Detect which cell encompasses the target text, then output its [x, y] center coordinate. 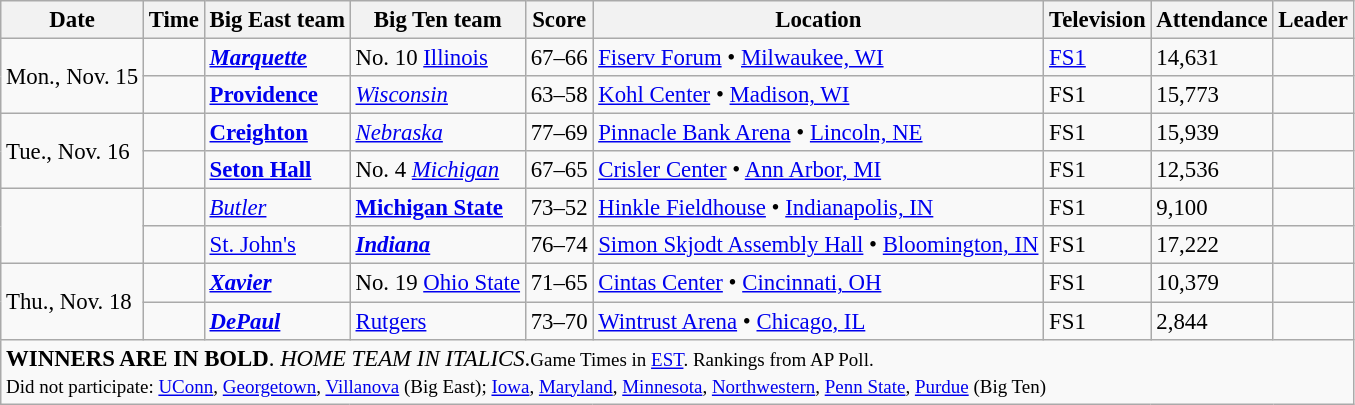
Big Ten team [438, 20]
Cintas Center • Cincinnati, OH [818, 283]
Date [72, 20]
76–74 [559, 245]
Nebraska [438, 133]
Mon., Nov. 15 [72, 76]
12,536 [1212, 170]
73–52 [559, 208]
10,379 [1212, 283]
15,773 [1212, 95]
Marquette [277, 58]
Fiserv Forum • Milwaukee, WI [818, 58]
67–66 [559, 58]
Hinkle Fieldhouse • Indianapolis, IN [818, 208]
No. 10 Illinois [438, 58]
Big East team [277, 20]
No. 19 Ohio State [438, 283]
Butler [277, 208]
Indiana [438, 245]
Pinnacle Bank Arena • Lincoln, NE [818, 133]
67–65 [559, 170]
Crisler Center • Ann Arbor, MI [818, 170]
No. 4 Michigan [438, 170]
2,844 [1212, 321]
Location [818, 20]
Kohl Center • Madison, WI [818, 95]
Time [174, 20]
Television [1098, 20]
Providence [277, 95]
Wintrust Arena • Chicago, IL [818, 321]
71–65 [559, 283]
Wisconsin [438, 95]
17,222 [1212, 245]
Thu., Nov. 18 [72, 302]
63–58 [559, 95]
DePaul [277, 321]
St. John's [277, 245]
Leader [1313, 20]
Xavier [277, 283]
Michigan State [438, 208]
15,939 [1212, 133]
Tue., Nov. 16 [72, 152]
Score [559, 20]
Creighton [277, 133]
Simon Skjodt Assembly Hall • Bloomington, IN [818, 245]
Rutgers [438, 321]
14,631 [1212, 58]
77–69 [559, 133]
Attendance [1212, 20]
Seton Hall [277, 170]
73–70 [559, 321]
9,100 [1212, 208]
